Return [x, y] of the center of cell containing provided text 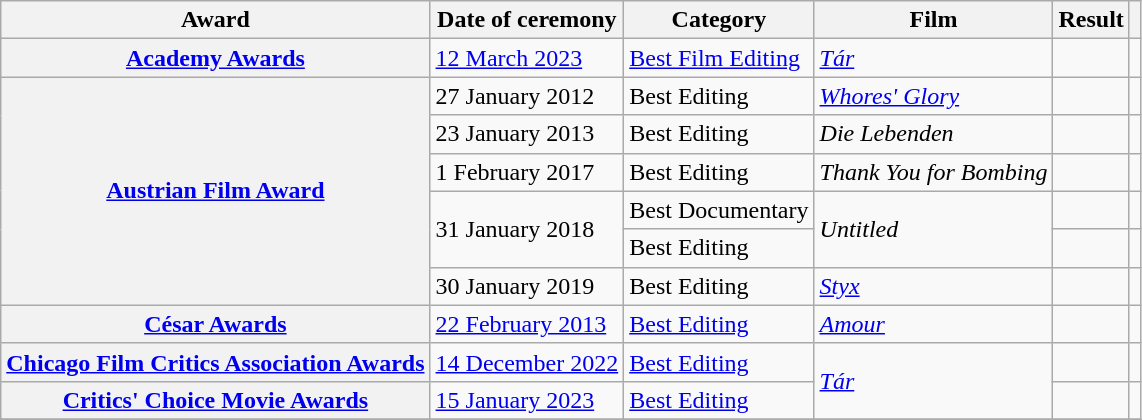
Die Lebenden [934, 134]
Austrian Film Award [216, 191]
Academy Awards [216, 58]
Chicago Film Critics Association Awards [216, 362]
Date of ceremony [527, 20]
14 December 2022 [527, 362]
Film [934, 20]
Category [719, 20]
30 January 2019 [527, 286]
Critics' Choice Movie Awards [216, 400]
31 January 2018 [527, 229]
23 January 2013 [527, 134]
1 February 2017 [527, 172]
Amour [934, 324]
Award [216, 20]
Untitled [934, 229]
15 January 2023 [527, 400]
Whores' Glory [934, 96]
Best Documentary [719, 210]
Thank You for Bombing [934, 172]
27 January 2012 [527, 96]
Result [1091, 20]
22 February 2013 [527, 324]
Best Film Editing [719, 58]
César Awards [216, 324]
Styx [934, 286]
12 March 2023 [527, 58]
